Identify which cell holds the provided text, then report its [x, y] central coordinate. 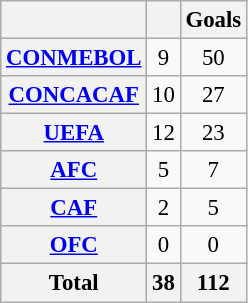
CONCACAF [74, 95]
12 [164, 133]
27 [213, 95]
CONMEBOL [74, 58]
112 [213, 283]
Goals [213, 20]
Total [74, 283]
CAF [74, 208]
10 [164, 95]
AFC [74, 170]
38 [164, 283]
OFC [74, 245]
UEFA [74, 133]
2 [164, 208]
9 [164, 58]
7 [213, 170]
23 [213, 133]
50 [213, 58]
